Locate the cell with the specified text and output its [x, y] center coordinate. 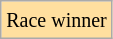
Race winner [57, 20]
